For the text-containing cell, return its midpoint in (X, Y) coordinate format. 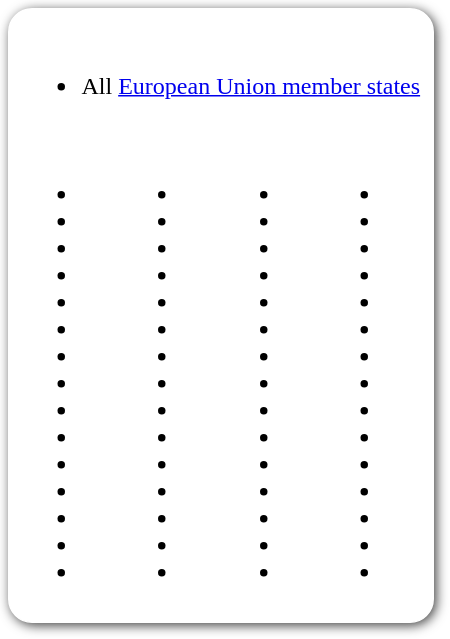
All European Union member states (221, 72)
